Determine the [x, y] coordinate at the center of the cell enclosing the given text.  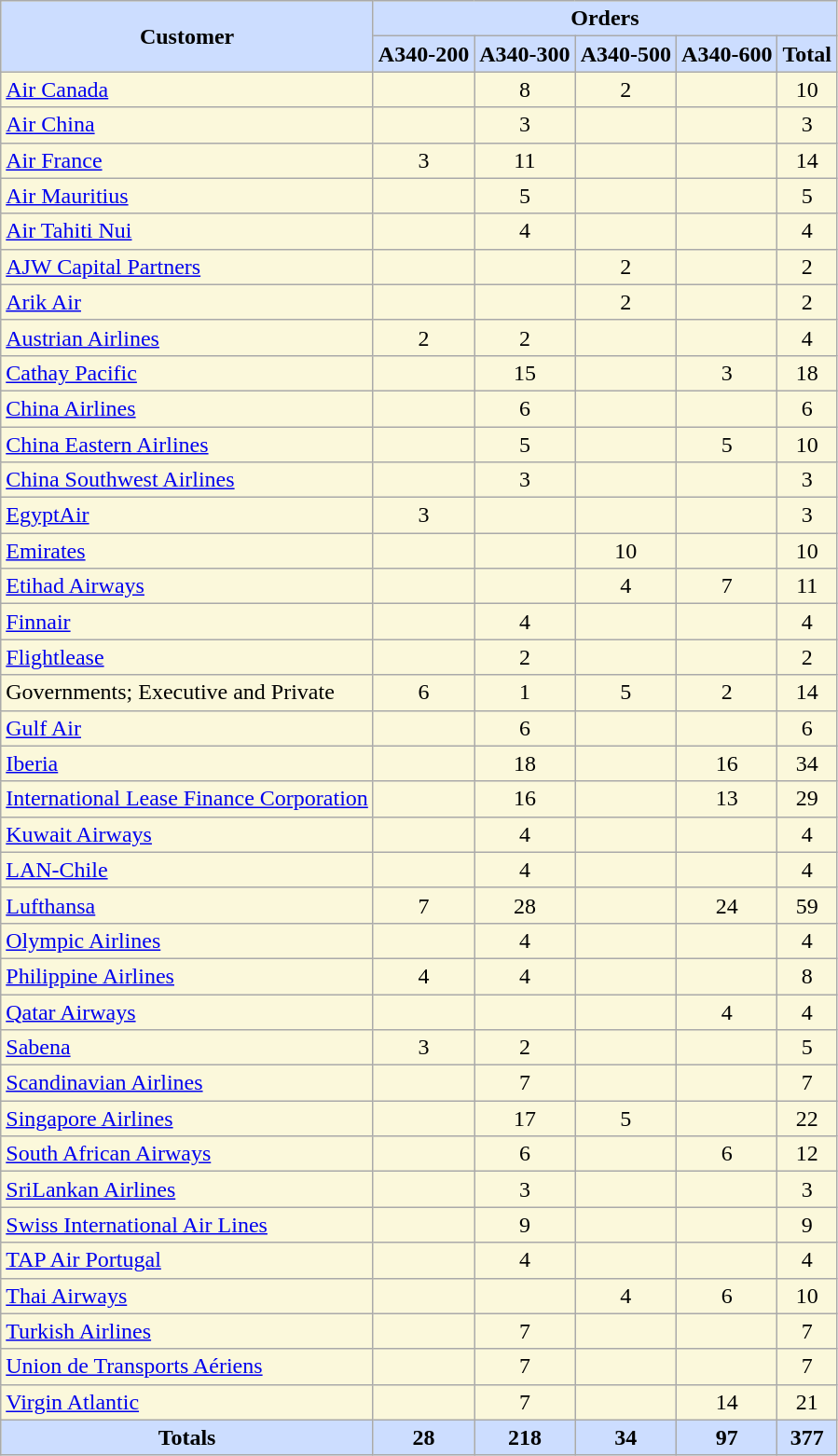
17 [525, 1119]
Air Tahiti Nui [187, 231]
Air Mauritius [187, 196]
Turkish Airlines [187, 1331]
Finnair [187, 622]
Austrian Airlines [187, 337]
Lufthansa [187, 905]
12 [807, 1154]
Virgin Atlantic [187, 1402]
Union de Transports Aériens [187, 1367]
218 [525, 1437]
A340-600 [727, 54]
Philippine Airlines [187, 976]
SriLankan Airlines [187, 1189]
24 [727, 905]
1 [525, 693]
Scandinavian Airlines [187, 1083]
Total [807, 54]
Emirates [187, 551]
29 [807, 799]
Customer [187, 36]
Gulf Air [187, 728]
97 [727, 1437]
Flightlease [187, 657]
59 [807, 905]
Kuwait Airways [187, 834]
AJW Capital Partners [187, 267]
Air China [187, 125]
China Eastern Airlines [187, 445]
Olympic Airlines [187, 941]
Singapore Airlines [187, 1119]
15 [525, 373]
Etihad Airways [187, 586]
Sabena [187, 1048]
Cathay Pacific [187, 373]
22 [807, 1119]
377 [807, 1437]
A340-500 [625, 54]
TAP Air Portugal [187, 1260]
Arik Air [187, 302]
Air France [187, 160]
Iberia [187, 763]
Totals [187, 1437]
LAN-Chile [187, 870]
A340-300 [525, 54]
China Southwest Airlines [187, 480]
Swiss International Air Lines [187, 1225]
EgyptAir [187, 515]
A340-200 [423, 54]
China Airlines [187, 408]
South African Airways [187, 1154]
Thai Airways [187, 1296]
International Lease Finance Corporation [187, 799]
Governments; Executive and Private [187, 693]
21 [807, 1402]
Air Canada [187, 89]
13 [727, 799]
Orders [604, 19]
Qatar Airways [187, 1011]
